Determine the (X, Y) coordinate at the center of the cell enclosing the given text.  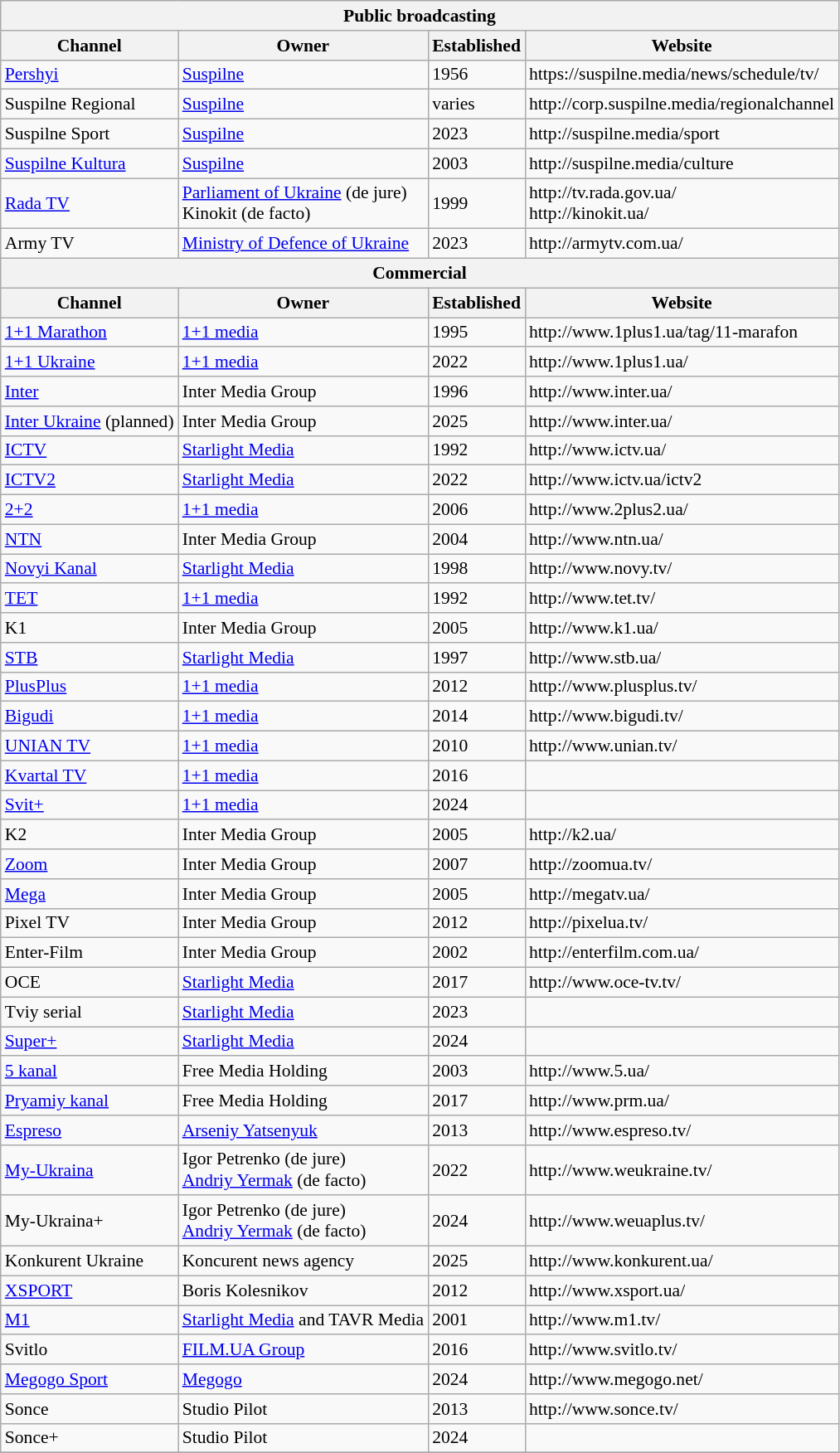
STB (90, 658)
ICTV (90, 450)
http://k2.ua/ (682, 835)
Parliament of Ukraine (de jure)Kinokit (de facto) (303, 204)
http://www.unian.tv/ (682, 746)
Enter-Film (90, 953)
http://www.2plus2.ua/ (682, 510)
http://pixelua.tv/ (682, 923)
Mega (90, 894)
http://zoomua.tv/ (682, 864)
http://suspilne.media/culture (682, 163)
UNIAN TV (90, 746)
2007 (476, 864)
1998 (476, 569)
Koncurent news agency (303, 1261)
Konkurent Ukraine (90, 1261)
Megogo Sport (90, 1379)
K2 (90, 835)
Novyi Kanal (90, 569)
Arseniy Yatsenyuk (303, 1130)
2001 (476, 1320)
http://www.k1.ua/ (682, 628)
Starlight Media and TAVR Media (303, 1320)
Zoom (90, 864)
Suspilne Regional (90, 104)
1997 (476, 658)
2+2 (90, 510)
ICTV2 (90, 480)
2006 (476, 510)
http://www.prm.ua/ (682, 1101)
Sonce+ (90, 1438)
Commercial (420, 274)
Pixel TV (90, 923)
1+1 Ukraine (90, 362)
1+1 Marathon (90, 333)
https://suspilne.media/news/schedule/tv/ (682, 75)
Boris Kolesnikov (303, 1290)
http://www.xsport.ua/ (682, 1290)
http://www.m1.tv/ (682, 1320)
1995 (476, 333)
1999 (476, 204)
http://www.ictv.ua/ (682, 450)
Army TV (90, 244)
http://www.oce-tv.tv/ (682, 983)
http://www.5.ua/ (682, 1072)
http://corp.suspilne.media/regionalchannel (682, 104)
http://www.sonce.tv/ (682, 1409)
http://www.tet.tv/ (682, 599)
2014 (476, 717)
XSPORT (90, 1290)
http://www.megogo.net/ (682, 1379)
http://www.bigudi.tv/ (682, 717)
PlusPlus (90, 687)
FILM.UA Group (303, 1350)
OCE (90, 983)
http://enterfilm.com.ua/ (682, 953)
1996 (476, 391)
Tviy serial (90, 1012)
2010 (476, 746)
http://www.novy.tv/ (682, 569)
Svit+ (90, 805)
5 kanal (90, 1072)
http://www.weukraine.tv/ (682, 1169)
http://www.1plus1.ua/ (682, 362)
Inter (90, 391)
Super+ (90, 1042)
http://www.weuaplus.tv/ (682, 1221)
TET (90, 599)
Svitlo (90, 1350)
My-Ukraina (90, 1169)
Espreso (90, 1130)
Suspilne Sport (90, 134)
Suspilne Kultura (90, 163)
M1 (90, 1320)
Inter Ukraine (planned) (90, 421)
Sonce (90, 1409)
2002 (476, 953)
http://www.ictv.ua/ictv2 (682, 480)
K1 (90, 628)
varies (476, 104)
http://www.ntn.ua/ (682, 539)
2004 (476, 539)
Bigudi (90, 717)
http://www.espreso.tv/ (682, 1130)
My-Ukraina+ (90, 1221)
Pershyi (90, 75)
Kvartal TV (90, 775)
http://tv.rada.gov.ua/ http://kinokit.ua/ (682, 204)
http://www.plusplus.tv/ (682, 687)
Pryamiy kanal (90, 1101)
http://armytv.com.ua/ (682, 244)
1956 (476, 75)
Public broadcasting (420, 16)
Megogo (303, 1379)
http://www.svitlo.tv/ (682, 1350)
http://www.konkurent.ua/ (682, 1261)
http://www.stb.ua/ (682, 658)
http://megatv.ua/ (682, 894)
http://suspilne.media/sport (682, 134)
Rada TV (90, 204)
http://www.1plus1.ua/tag/11-marafon (682, 333)
Ministry of Defence of Ukraine (303, 244)
NTN (90, 539)
